Detect which cell encompasses the target text, then output its [X, Y] center coordinate. 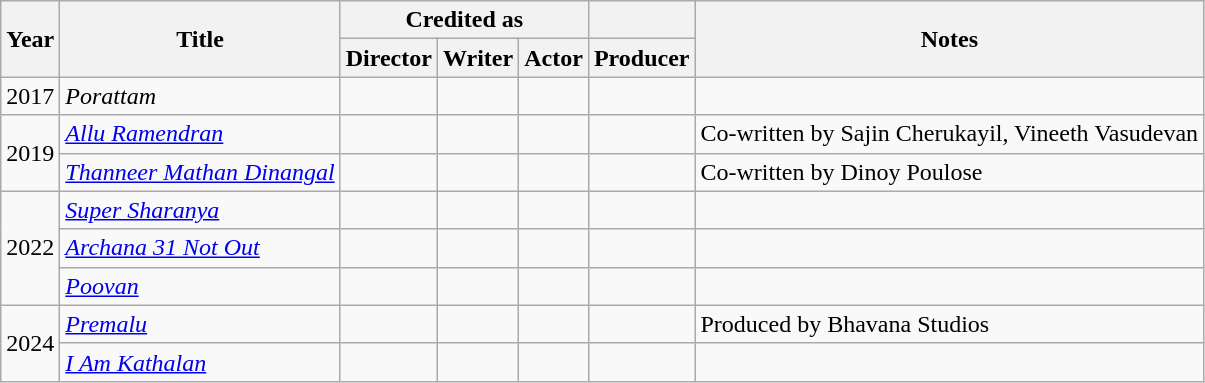
Co-written by Sajin Cherukayil, Vineeth Vasudevan [950, 134]
Producer [642, 58]
Actor [554, 58]
Super Sharanya [200, 210]
Director [388, 58]
Title [200, 39]
Writer [478, 58]
Allu Ramendran [200, 134]
2019 [30, 153]
Thanneer Mathan Dinangal [200, 172]
Credited as [464, 20]
Produced by Bhavana Studios [950, 324]
2017 [30, 96]
2024 [30, 343]
Poovan [200, 286]
Premalu [200, 324]
Notes [950, 39]
2022 [30, 248]
Co-written by Dinoy Poulose [950, 172]
Year [30, 39]
Archana 31 Not Out [200, 248]
Porattam [200, 96]
I Am Kathalan [200, 362]
